Locate the cell with the specified text and output its (X, Y) center coordinate. 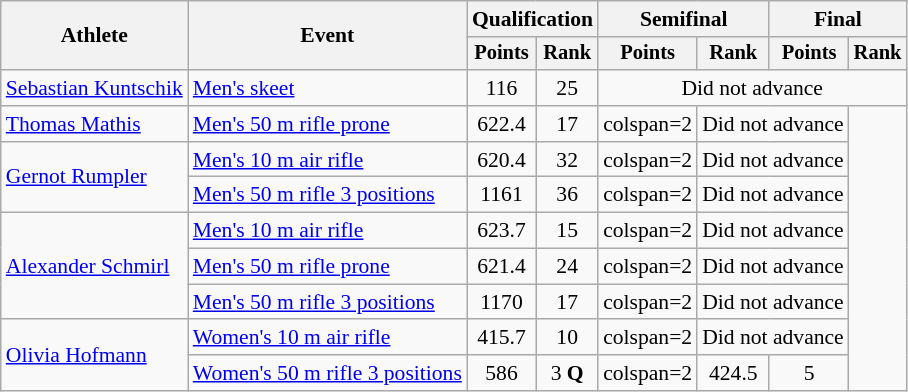
15 (567, 231)
32 (567, 160)
Gernot Rumpler (94, 178)
36 (567, 195)
24 (567, 267)
116 (502, 88)
Event (328, 36)
Alexander Schmirl (94, 266)
1170 (502, 302)
415.7 (502, 338)
10 (567, 338)
3 Q (567, 373)
5 (808, 373)
1161 (502, 195)
Women's 10 m air rifle (328, 338)
Athlete (94, 36)
424.5 (733, 373)
622.4 (502, 124)
Qualification (532, 19)
Women's 50 m rifle 3 positions (328, 373)
623.7 (502, 231)
Final (838, 19)
Semifinal (684, 19)
621.4 (502, 267)
620.4 (502, 160)
Men's skeet (328, 88)
25 (567, 88)
Sebastian Kuntschik (94, 88)
Olivia Hofmann (94, 356)
586 (502, 373)
Thomas Mathis (94, 124)
